Extract the (x, y) coordinate from the center of the cell holding the provided text.  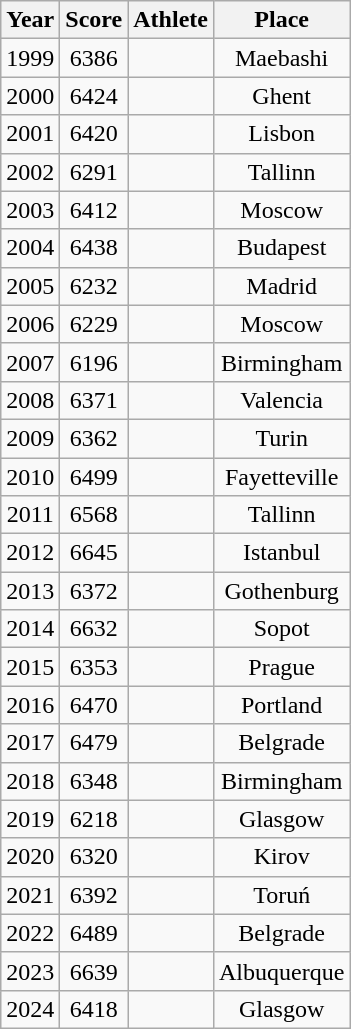
2011 (30, 515)
2010 (30, 477)
6420 (94, 134)
2003 (30, 210)
2014 (30, 629)
2006 (30, 324)
Kirov (281, 857)
Place (281, 20)
2012 (30, 553)
Budapest (281, 248)
6418 (94, 1009)
Gothenburg (281, 591)
6348 (94, 781)
6353 (94, 667)
6392 (94, 895)
2018 (30, 781)
1999 (30, 58)
6386 (94, 58)
Valencia (281, 400)
Madrid (281, 286)
2016 (30, 705)
Year (30, 20)
6424 (94, 96)
Turin (281, 438)
2020 (30, 857)
Toruń (281, 895)
Maebashi (281, 58)
6218 (94, 819)
6362 (94, 438)
6291 (94, 172)
Ghent (281, 96)
2013 (30, 591)
Istanbul (281, 553)
6232 (94, 286)
2005 (30, 286)
Albuquerque (281, 971)
6568 (94, 515)
6320 (94, 857)
6438 (94, 248)
2009 (30, 438)
Sopot (281, 629)
6639 (94, 971)
2023 (30, 971)
6196 (94, 362)
2019 (30, 819)
6412 (94, 210)
2022 (30, 933)
6371 (94, 400)
Score (94, 20)
2017 (30, 743)
2024 (30, 1009)
2004 (30, 248)
2002 (30, 172)
6632 (94, 629)
6479 (94, 743)
2008 (30, 400)
Prague (281, 667)
Fayetteville (281, 477)
2021 (30, 895)
6645 (94, 553)
Athlete (171, 20)
2001 (30, 134)
2015 (30, 667)
6470 (94, 705)
6372 (94, 591)
Lisbon (281, 134)
6229 (94, 324)
6489 (94, 933)
Portland (281, 705)
2000 (30, 96)
6499 (94, 477)
2007 (30, 362)
